Extract the [X, Y] coordinate from the center of the cell holding the provided text.  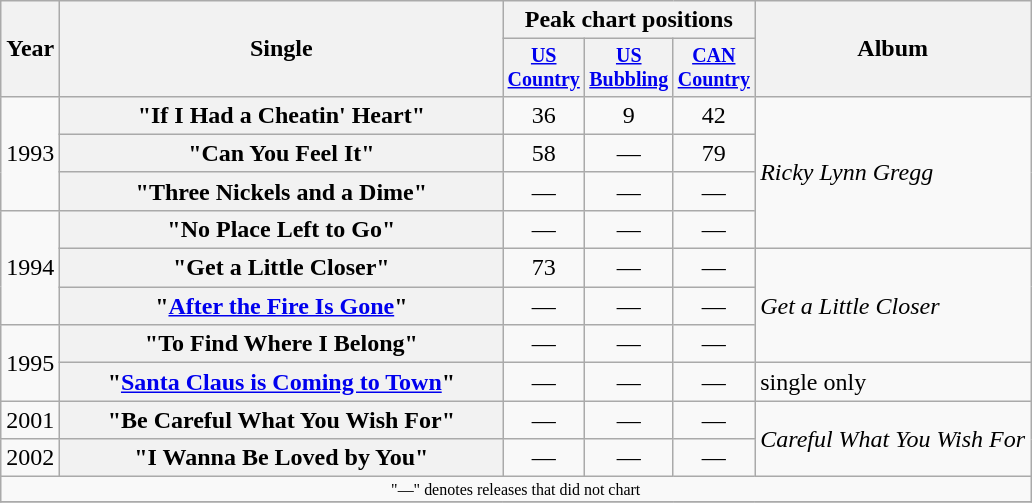
"—" denotes releases that did not chart [516, 489]
"After the Fire Is Gone" [282, 306]
"I Wanna Be Loved by You" [282, 458]
US Bubbling [629, 68]
1994 [30, 267]
1995 [30, 363]
"Three Nickels and a Dime" [282, 191]
58 [544, 153]
2002 [30, 458]
73 [544, 268]
9 [629, 115]
1993 [30, 153]
36 [544, 115]
"If I Had a Cheatin' Heart" [282, 115]
Peak chart positions [629, 20]
CAN Country [714, 68]
2001 [30, 420]
Year [30, 49]
"Can You Feel It" [282, 153]
Single [282, 49]
Careful What You Wish For [893, 439]
"Get a Little Closer" [282, 268]
single only [893, 382]
Ricky Lynn Gregg [893, 172]
"To Find Where I Belong" [282, 344]
US Country [544, 68]
"No Place Left to Go" [282, 229]
42 [714, 115]
79 [714, 153]
Album [893, 49]
"Be Careful What You Wish For" [282, 420]
"Santa Claus is Coming to Town" [282, 382]
Get a Little Closer [893, 306]
